Find where the given text appears and provide that cell's center as (X, Y) coordinate. 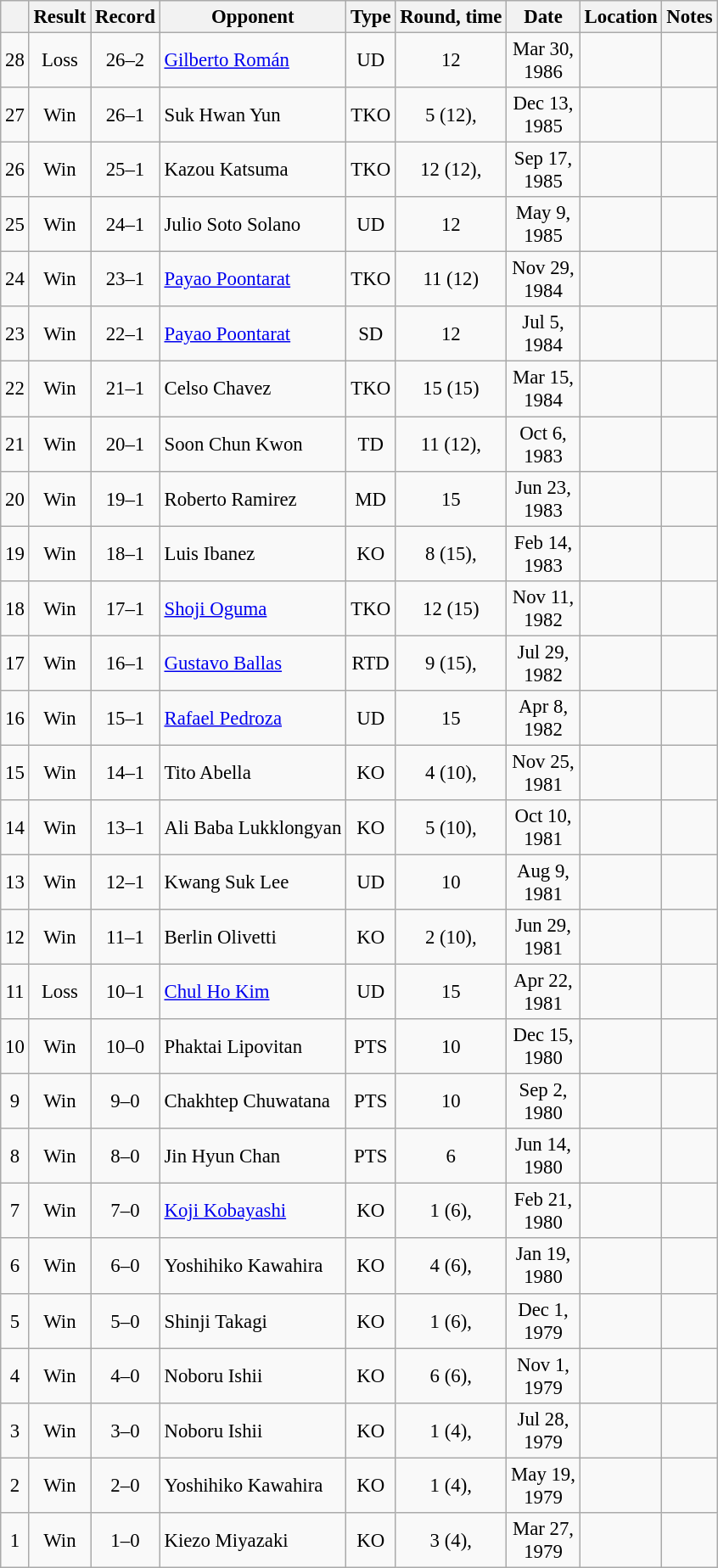
Date (543, 17)
Soon Chun Kwon (253, 445)
13–1 (126, 828)
5 (12), (452, 115)
21 (15, 445)
Jin Hyun Chan (253, 1156)
Nov 1,1979 (543, 1376)
Opponent (253, 17)
Jul 29,1982 (543, 664)
22–1 (126, 334)
15 (15) (452, 389)
Suk Hwan Yun (253, 115)
21–1 (126, 389)
9–0 (126, 1101)
9 (15), (452, 664)
26 (15, 170)
Ali Baba Lukklongyan (253, 828)
3 (4), (452, 1541)
24 (15, 280)
Gilberto Román (253, 61)
4 (10), (452, 772)
Tito Abella (253, 772)
Julio Soto Solano (253, 224)
25–1 (126, 170)
20 (15, 499)
11 (12), (452, 445)
18 (15, 608)
Sep 17,1985 (543, 170)
22 (15, 389)
8 (15), (452, 553)
20–1 (126, 445)
Celso Chavez (253, 389)
Phaktai Lipovitan (253, 1047)
17 (15, 664)
May 9,1985 (543, 224)
1–0 (126, 1541)
Jun 29,1981 (543, 937)
Notes (689, 17)
Result (59, 17)
26–1 (126, 115)
14 (15, 828)
25 (15, 224)
Kiezo Miyazaki (253, 1541)
2 (15, 1485)
Feb 14,1983 (543, 553)
2–0 (126, 1485)
Chul Ho Kim (253, 993)
10–0 (126, 1047)
Record (126, 17)
SD (371, 334)
23–1 (126, 280)
8 (15, 1156)
Luis Ibanez (253, 553)
16 (15, 718)
Dec 13,1985 (543, 115)
Berlin Olivetti (253, 937)
6 (6), (452, 1376)
Apr 8,1982 (543, 718)
Oct 10,1981 (543, 828)
17–1 (126, 608)
11 (12) (452, 280)
12–1 (126, 882)
Gustavo Ballas (253, 664)
16–1 (126, 664)
23 (15, 334)
13 (15, 882)
Feb 21,1980 (543, 1212)
26–2 (126, 61)
7–0 (126, 1212)
RTD (371, 664)
Nov 29,1984 (543, 280)
Shinji Takagi (253, 1320)
Kwang Suk Lee (253, 882)
Roberto Ramirez (253, 499)
Aug 9,1981 (543, 882)
18–1 (126, 553)
Nov 11,1982 (543, 608)
19–1 (126, 499)
Mar 15,1984 (543, 389)
Dec 15,1980 (543, 1047)
3 (15, 1431)
24–1 (126, 224)
19 (15, 553)
Round, time (452, 17)
8–0 (126, 1156)
Apr 22,1981 (543, 993)
May 19,1979 (543, 1485)
14–1 (126, 772)
5 (10), (452, 828)
Mar 30,1986 (543, 61)
Sep 2,1980 (543, 1101)
Type (371, 17)
5 (15, 1320)
11–1 (126, 937)
7 (15, 1212)
Location (621, 17)
Jul 28,1979 (543, 1431)
Shoji Oguma (253, 608)
Jun 23,1983 (543, 499)
Jan 19,1980 (543, 1266)
3–0 (126, 1431)
TD (371, 445)
Dec 1,1979 (543, 1320)
11 (15, 993)
2 (10), (452, 937)
4–0 (126, 1376)
1 (15, 1541)
10–1 (126, 993)
27 (15, 115)
Oct 6,1983 (543, 445)
28 (15, 61)
12 (12), (452, 170)
4 (15, 1376)
12 (15) (452, 608)
5–0 (126, 1320)
Kazou Katsuma (253, 170)
Koji Kobayashi (253, 1212)
Chakhtep Chuwatana (253, 1101)
Rafael Pedroza (253, 718)
Mar 27,1979 (543, 1541)
Jul 5,1984 (543, 334)
15–1 (126, 718)
4 (6), (452, 1266)
9 (15, 1101)
MD (371, 499)
6–0 (126, 1266)
Jun 14,1980 (543, 1156)
Nov 25,1981 (543, 772)
